Capture the cell that displays the provided text and extract its (x, y) central coordinate. 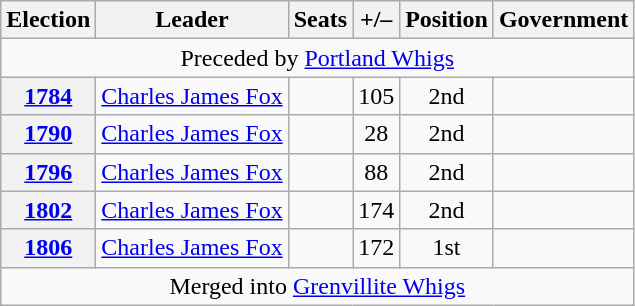
Leader (192, 20)
105 (376, 96)
1790 (48, 134)
1st (447, 248)
1784 (48, 96)
Merged into Grenvillite Whigs (318, 286)
Position (447, 20)
Government (563, 20)
1802 (48, 210)
Seats (320, 20)
28 (376, 134)
1806 (48, 248)
1796 (48, 172)
172 (376, 248)
Preceded by Portland Whigs (318, 58)
+/– (376, 20)
174 (376, 210)
88 (376, 172)
Election (48, 20)
